Locate the cell with the specified text and output its [X, Y] center coordinate. 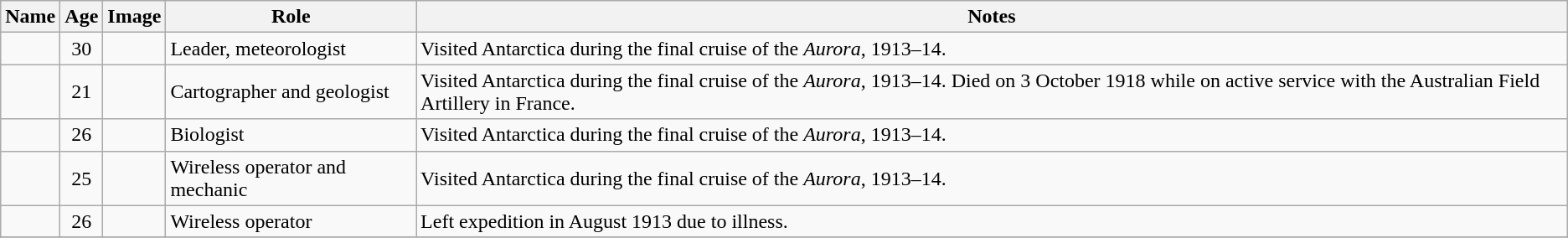
Biologist [291, 135]
Left expedition in August 1913 due to illness. [992, 221]
Cartographer and geologist [291, 92]
Name [30, 17]
30 [82, 49]
Wireless operator [291, 221]
Role [291, 17]
Image [134, 17]
25 [82, 178]
Notes [992, 17]
21 [82, 92]
Wireless operator and mechanic [291, 178]
Leader, meteorologist [291, 49]
Age [82, 17]
